Pinpoint the cell where the given text exists, returning its [x, y] midpoint coordinate. 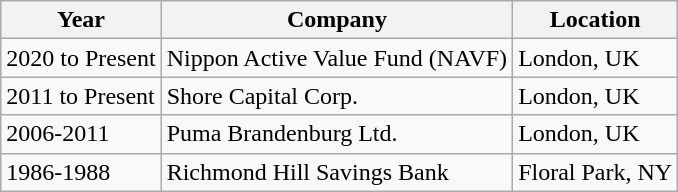
1986-1988 [81, 172]
Company [337, 20]
Year [81, 20]
Location [596, 20]
Richmond Hill Savings Bank [337, 172]
Nippon Active Value Fund (NAVF) [337, 58]
Shore Capital Corp. [337, 96]
2011 to Present [81, 96]
Puma Brandenburg Ltd. [337, 134]
Floral Park, NY [596, 172]
2020 to Present [81, 58]
2006-2011 [81, 134]
